From the cell containing the given text, extract its center point as (X, Y) coordinate. 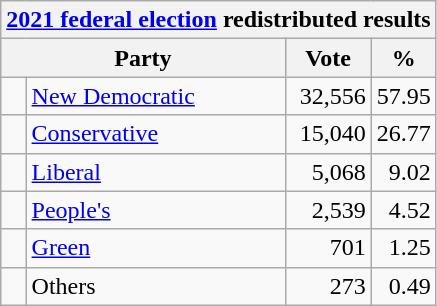
Others (156, 286)
273 (328, 286)
32,556 (328, 96)
701 (328, 248)
Conservative (156, 134)
Vote (328, 58)
57.95 (404, 96)
Green (156, 248)
1.25 (404, 248)
2021 federal election redistributed results (218, 20)
9.02 (404, 172)
Party (143, 58)
5,068 (328, 172)
People's (156, 210)
4.52 (404, 210)
0.49 (404, 286)
New Democratic (156, 96)
2,539 (328, 210)
15,040 (328, 134)
26.77 (404, 134)
Liberal (156, 172)
% (404, 58)
